From the cell containing the given text, extract its center point as (X, Y) coordinate. 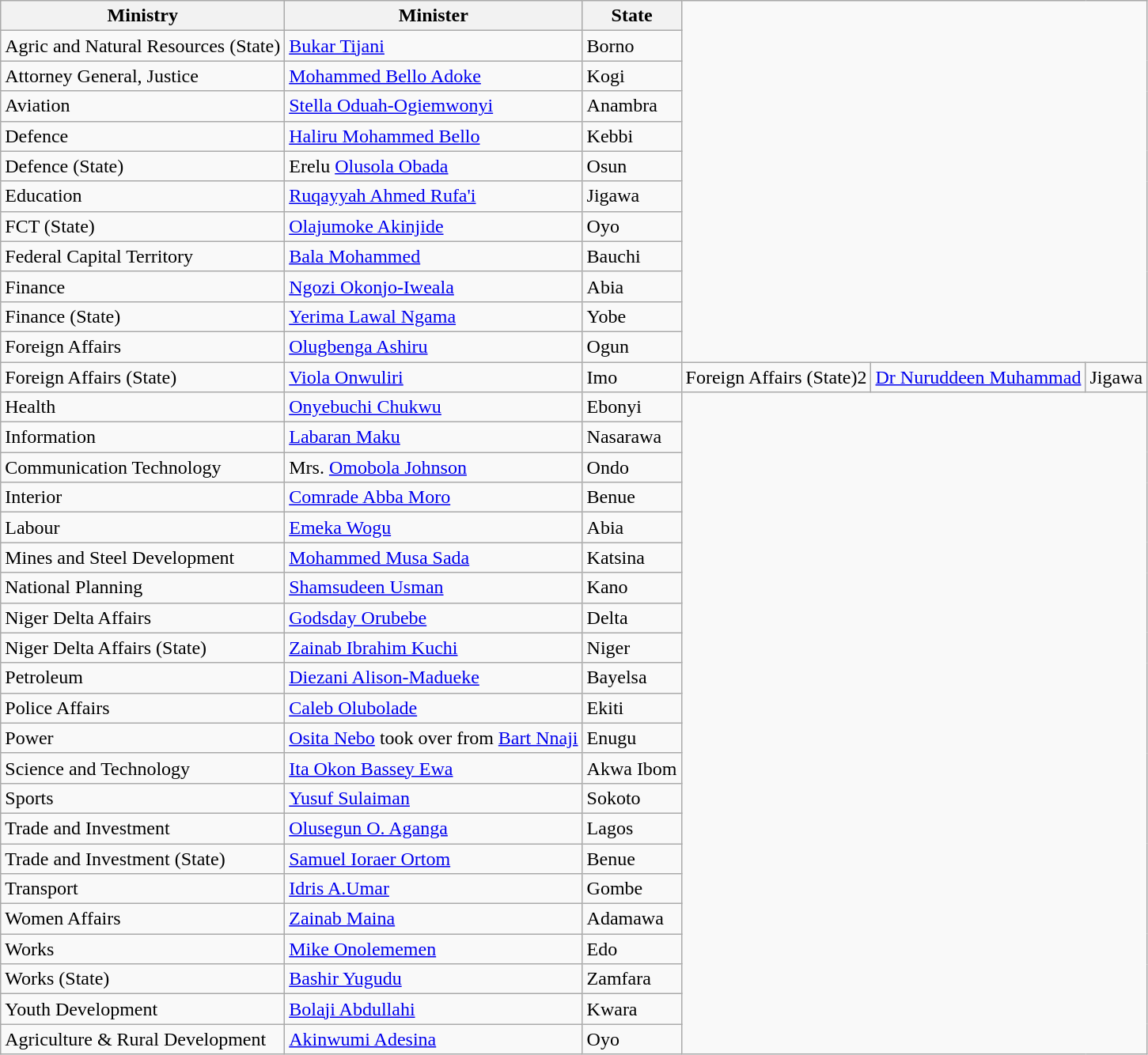
Labaran Maku (434, 437)
Borno (631, 46)
Stella Oduah-Ogiemwonyi (434, 106)
Agric and Natural Resources (State) (142, 46)
Health (142, 407)
Katsina (631, 558)
Foreign Affairs (142, 346)
State (631, 16)
Power (142, 738)
Bayelsa (631, 678)
Delta (631, 618)
Shamsudeen Usman (434, 588)
Edo (631, 949)
Defence (142, 136)
Gombe (631, 889)
Haliru Mohammed Bello (434, 136)
Agriculture & Rural Development (142, 1039)
Transport (142, 889)
Enugu (631, 738)
Kano (631, 588)
Kwara (631, 1009)
Mohammed Bello Adoke (434, 76)
Osun (631, 166)
Youth Development (142, 1009)
Yobe (631, 316)
Sports (142, 798)
Olugbenga Ashiru (434, 346)
Trade and Investment (142, 828)
Niger Delta Affairs (State) (142, 648)
Yusuf Sulaiman (434, 798)
Adamawa (631, 919)
Mrs. Omobola Johnson (434, 467)
Police Affairs (142, 708)
Viola Onwuliri (434, 377)
Nasarawa (631, 437)
Zainab Ibrahim Kuchi (434, 648)
Sokoto (631, 798)
Bashir Yugudu (434, 979)
Anambra (631, 106)
Information (142, 437)
Idris A.Umar (434, 889)
Bala Mohammed (434, 256)
Zamfara (631, 979)
Ngozi Okonjo-Iweala (434, 286)
Godsday Orubebe (434, 618)
Communication Technology (142, 467)
Olajumoke Akinjide (434, 226)
Bolaji Abdullahi (434, 1009)
Science and Technology (142, 768)
Kogi (631, 76)
Niger (631, 648)
Works (State) (142, 979)
Aviation (142, 106)
Caleb Olubolade (434, 708)
Attorney General, Justice (142, 76)
Akinwumi Adesina (434, 1039)
Bukar Tijani (434, 46)
Olusegun O. Aganga (434, 828)
Ita Okon Bassey Ewa (434, 768)
Ministry (142, 16)
Yerima Lawal Ngama (434, 316)
Ruqayyah Ahmed Rufa'i (434, 196)
Foreign Affairs (State)2 (776, 377)
Onyebuchi Chukwu (434, 407)
Osita Nebo took over from Bart Nnaji (434, 738)
Petroleum (142, 678)
Finance (State) (142, 316)
FCT (State) (142, 226)
Comrade Abba Moro (434, 497)
Bauchi (631, 256)
Works (142, 949)
Defence (State) (142, 166)
Ondo (631, 467)
Ebonyi (631, 407)
Ekiti (631, 708)
Ogun (631, 346)
Education (142, 196)
Labour (142, 527)
Mines and Steel Development (142, 558)
Foreign Affairs (State) (142, 377)
Women Affairs (142, 919)
Diezani Alison-Madueke (434, 678)
Mike Onolememen (434, 949)
Federal Capital Territory (142, 256)
Samuel Ioraer Ortom (434, 858)
Niger Delta Affairs (142, 618)
Akwa Ibom (631, 768)
Finance (142, 286)
Erelu Olusola Obada (434, 166)
Interior (142, 497)
Trade and Investment (State) (142, 858)
Mohammed Musa Sada (434, 558)
Minister (434, 16)
Imo (631, 377)
Dr Nuruddeen Muhammad (978, 377)
Lagos (631, 828)
Kebbi (631, 136)
Zainab Maina (434, 919)
National Planning (142, 588)
Emeka Wogu (434, 527)
